Detect which cell encompasses the target text, then output its (x, y) center coordinate. 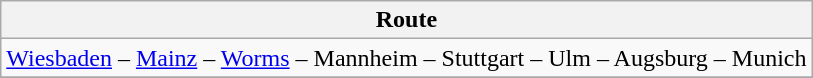
Wiesbaden – Mainz – Worms – Mannheim – Stuttgart – Ulm – Augsburg – Munich (406, 58)
Route (406, 20)
